Pinpoint the cell where the given text exists, returning its (X, Y) midpoint coordinate. 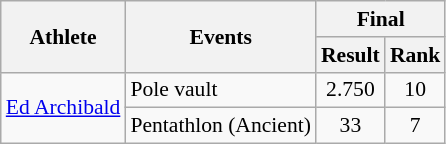
7 (416, 126)
Result (350, 55)
Athlete (64, 36)
10 (416, 90)
Events (220, 36)
2.750 (350, 90)
Pentathlon (Ancient) (220, 126)
Pole vault (220, 90)
33 (350, 126)
Rank (416, 55)
Final (380, 19)
Ed Archibald (64, 108)
